Pinpoint the cell where the given text exists, returning its [x, y] midpoint coordinate. 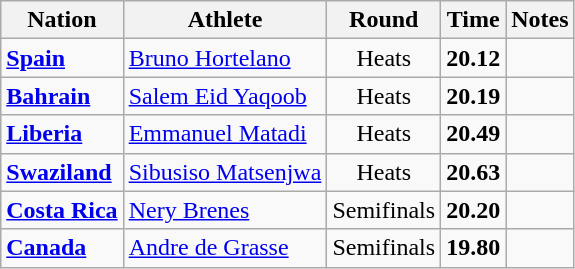
20.19 [474, 96]
Andre de Grasse [225, 248]
Bruno Hortelano [225, 58]
Sibusiso Matsenjwa [225, 172]
Spain [62, 58]
20.49 [474, 134]
20.20 [474, 210]
Salem Eid Yaqoob [225, 96]
Round [384, 20]
19.80 [474, 248]
Swaziland [62, 172]
Nation [62, 20]
Bahrain [62, 96]
Liberia [62, 134]
Time [474, 20]
20.12 [474, 58]
20.63 [474, 172]
Athlete [225, 20]
Emmanuel Matadi [225, 134]
Notes [540, 20]
Nery Brenes [225, 210]
Costa Rica [62, 210]
Canada [62, 248]
